Scan for the cell matching the given text and deliver its [X, Y] coordinate at center. 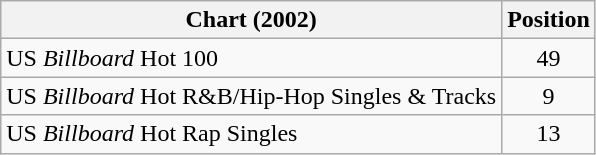
9 [549, 96]
US Billboard Hot Rap Singles [252, 134]
US Billboard Hot R&B/Hip-Hop Singles & Tracks [252, 96]
Position [549, 20]
Chart (2002) [252, 20]
13 [549, 134]
49 [549, 58]
US Billboard Hot 100 [252, 58]
